Output the [x, y] coordinate of the center of the cell containing the given text.  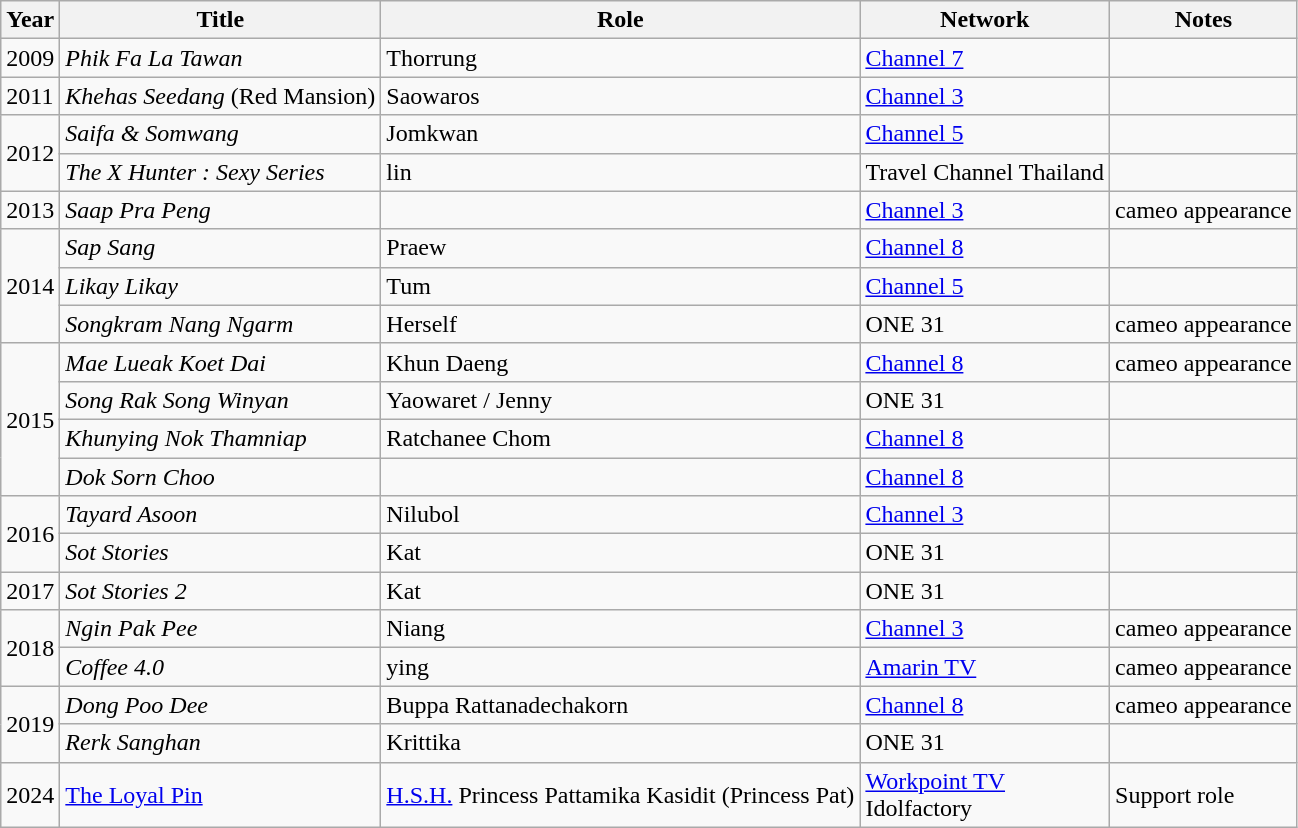
Role [620, 20]
Saowaros [620, 96]
Ratchanee Chom [620, 438]
Tum [620, 286]
Coffee 4.0 [220, 667]
2015 [30, 419]
Sap Sang [220, 248]
Sot Stories [220, 553]
lin [620, 172]
Network [985, 20]
Year [30, 20]
Title [220, 20]
Notes [1204, 20]
Ngin Pak Pee [220, 629]
Khunying Nok Thamniap [220, 438]
Thorrung [620, 58]
Herself [620, 324]
Amarin TV [985, 667]
Likay Likay [220, 286]
ying [620, 667]
The Loyal Pin [220, 794]
Niang [620, 629]
Khun Daeng [620, 362]
The X Hunter : Sexy Series [220, 172]
2019 [30, 724]
Mae Lueak Koet Dai [220, 362]
Workpoint TVIdolfactory [985, 794]
Dok Sorn Choo [220, 477]
2011 [30, 96]
Support role [1204, 794]
2016 [30, 534]
Song Rak Song Winyan [220, 400]
Praew [620, 248]
Sot Stories 2 [220, 591]
Travel Channel Thailand [985, 172]
Saap Pra Peng [220, 210]
Khehas Seedang (Red Mansion) [220, 96]
Saifa & Somwang [220, 134]
Rerk Sanghan [220, 743]
Jomkwan [620, 134]
Nilubol [620, 515]
Phik Fa La Tawan [220, 58]
2013 [30, 210]
Yaowaret / Jenny [620, 400]
2012 [30, 153]
H.S.H. Princess Pattamika Kasidit (Princess Pat) [620, 794]
2017 [30, 591]
2009 [30, 58]
2018 [30, 648]
Songkram Nang Ngarm [220, 324]
2014 [30, 286]
Channel 7 [985, 58]
2024 [30, 794]
Krittika [620, 743]
Dong Poo Dee [220, 705]
Buppa Rattanadechakorn [620, 705]
Tayard Asoon [220, 515]
